Find where the given text appears and provide that cell's center as (x, y) coordinate. 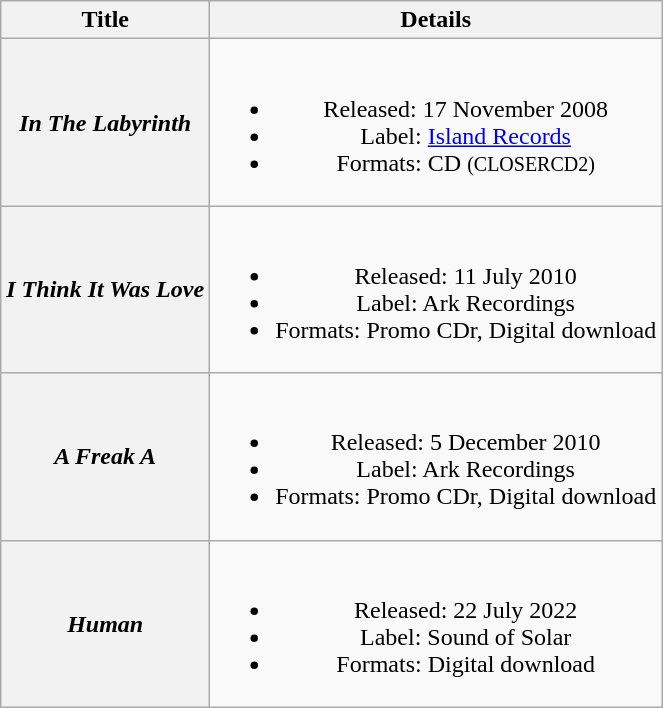
Released: 5 December 2010Label: Ark RecordingsFormats: Promo CDr, Digital download (436, 456)
Title (106, 20)
Released: 11 July 2010Label: Ark RecordingsFormats: Promo CDr, Digital download (436, 290)
A Freak A (106, 456)
Human (106, 624)
I Think It Was Love (106, 290)
Details (436, 20)
Released: 22 July 2022Label: Sound of SolarFormats: Digital download (436, 624)
Released: 17 November 2008Label: Island RecordsFormats: CD (CLOSERCD2) (436, 122)
In The Labyrinth (106, 122)
